Capture the cell that displays the provided text and extract its [x, y] central coordinate. 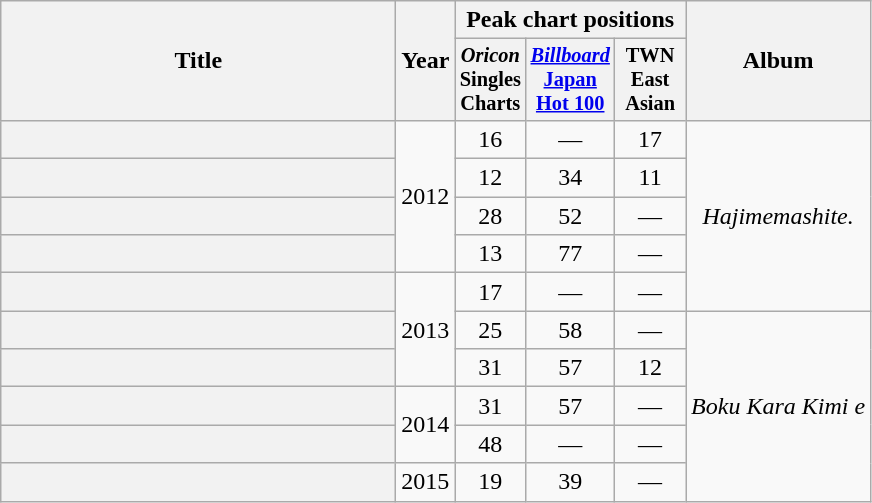
39 [570, 482]
28 [490, 216]
25 [490, 330]
Title [198, 61]
TWN East Asian [650, 80]
Boku Kara Kimi e [778, 406]
Billboard Japan Hot 100 [570, 80]
Album [778, 61]
2012 [426, 196]
Year [426, 61]
2013 [426, 330]
48 [490, 444]
Hajimemashite. [778, 215]
13 [490, 254]
58 [570, 330]
77 [570, 254]
34 [570, 178]
16 [490, 139]
19 [490, 482]
11 [650, 178]
2015 [426, 482]
52 [570, 216]
2014 [426, 425]
Oricon Singles Charts [490, 80]
Peak chart positions [570, 20]
